Output the (x, y) coordinate of the center of the cell containing the given text.  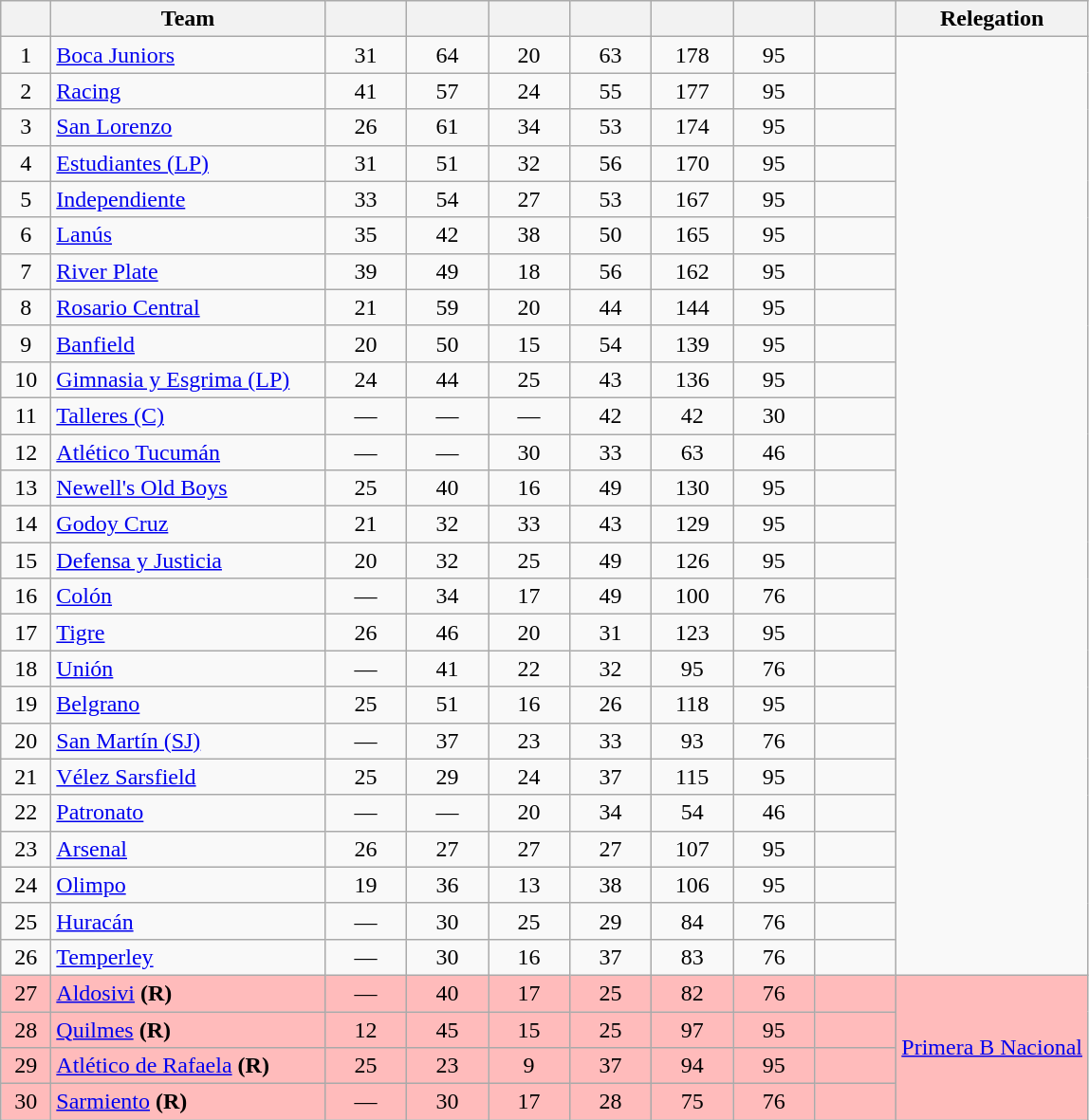
Rosario Central (188, 307)
94 (692, 1066)
55 (611, 91)
123 (692, 633)
River Plate (188, 271)
Atlético de Rafaela (R) (188, 1066)
Aldosivi (R) (188, 993)
162 (692, 271)
3 (27, 127)
Arsenal (188, 849)
Defensa y Justicia (188, 560)
Atlético Tucumán (188, 452)
36 (447, 885)
39 (365, 271)
Primera B Nacional (992, 1047)
1 (27, 55)
Racing (188, 91)
107 (692, 849)
4 (27, 163)
129 (692, 524)
126 (692, 560)
Estudiantes (LP) (188, 163)
35 (365, 235)
Team (188, 19)
8 (27, 307)
Relegation (992, 19)
Independiente (188, 199)
Lanús (188, 235)
118 (692, 705)
59 (447, 307)
San Lorenzo (188, 127)
Godoy Cruz (188, 524)
Belgrano (188, 705)
144 (692, 307)
130 (692, 488)
57 (447, 91)
Huracán (188, 921)
Colón (188, 597)
170 (692, 163)
178 (692, 55)
Banfield (188, 343)
Sarmiento (R) (188, 1102)
Temperley (188, 957)
14 (27, 524)
75 (692, 1102)
177 (692, 91)
93 (692, 741)
10 (27, 379)
97 (692, 1029)
5 (27, 199)
136 (692, 379)
Patronato (188, 813)
6 (27, 235)
Boca Juniors (188, 55)
Unión (188, 669)
106 (692, 885)
84 (692, 921)
45 (447, 1029)
Quilmes (R) (188, 1029)
2 (27, 91)
Olimpo (188, 885)
139 (692, 343)
7 (27, 271)
Gimnasia y Esgrima (LP) (188, 379)
165 (692, 235)
167 (692, 199)
Talleres (C) (188, 415)
100 (692, 597)
83 (692, 957)
11 (27, 415)
San Martín (SJ) (188, 741)
64 (447, 55)
61 (447, 127)
174 (692, 127)
Tigre (188, 633)
82 (692, 993)
Newell's Old Boys (188, 488)
Vélez Sarsfield (188, 777)
115 (692, 777)
